For the text-containing cell, return its midpoint in [x, y] coordinate format. 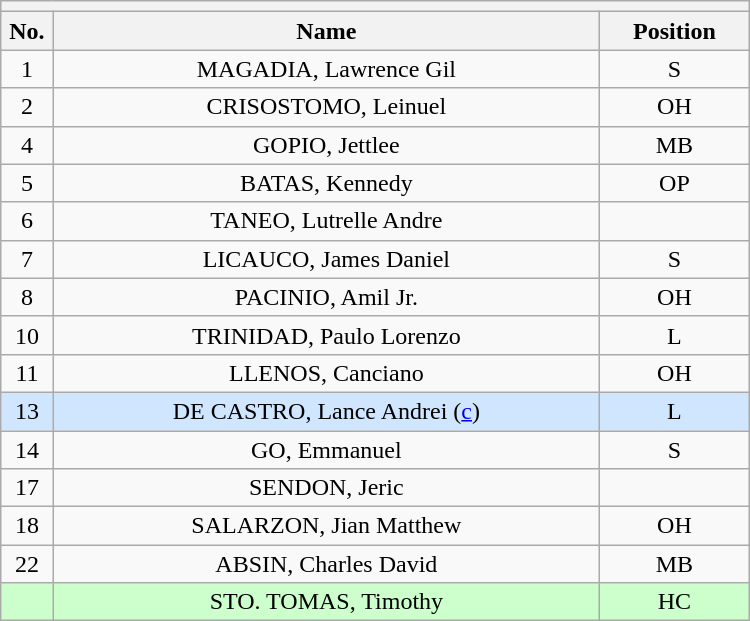
ABSIN, Charles David [326, 564]
6 [27, 221]
SENDON, Jeric [326, 488]
10 [27, 335]
8 [27, 297]
GO, Emmanuel [326, 449]
14 [27, 449]
DE CASTRO, Lance Andrei (c) [326, 411]
CRISOSTOMO, Leinuel [326, 107]
MAGADIA, Lawrence Gil [326, 69]
OP [675, 183]
SALARZON, Jian Matthew [326, 526]
11 [27, 373]
7 [27, 259]
Position [675, 31]
TRINIDAD, Paulo Lorenzo [326, 335]
BATAS, Kennedy [326, 183]
Name [326, 31]
22 [27, 564]
No. [27, 31]
LLENOS, Canciano [326, 373]
TANEO, Lutrelle Andre [326, 221]
17 [27, 488]
GOPIO, Jettlee [326, 145]
HC [675, 602]
LICAUCO, James Daniel [326, 259]
4 [27, 145]
2 [27, 107]
13 [27, 411]
STO. TOMAS, Timothy [326, 602]
1 [27, 69]
18 [27, 526]
PACINIO, Amil Jr. [326, 297]
5 [27, 183]
